Pinpoint the cell where the given text exists, returning its (x, y) midpoint coordinate. 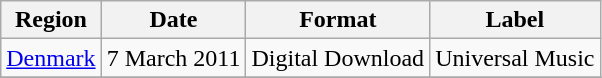
Region (51, 20)
Label (515, 20)
Digital Download (338, 58)
Format (338, 20)
Date (174, 20)
Universal Music (515, 58)
7 March 2011 (174, 58)
Denmark (51, 58)
